Provide the (x, y) coordinate of the cell's center where the given text is located.  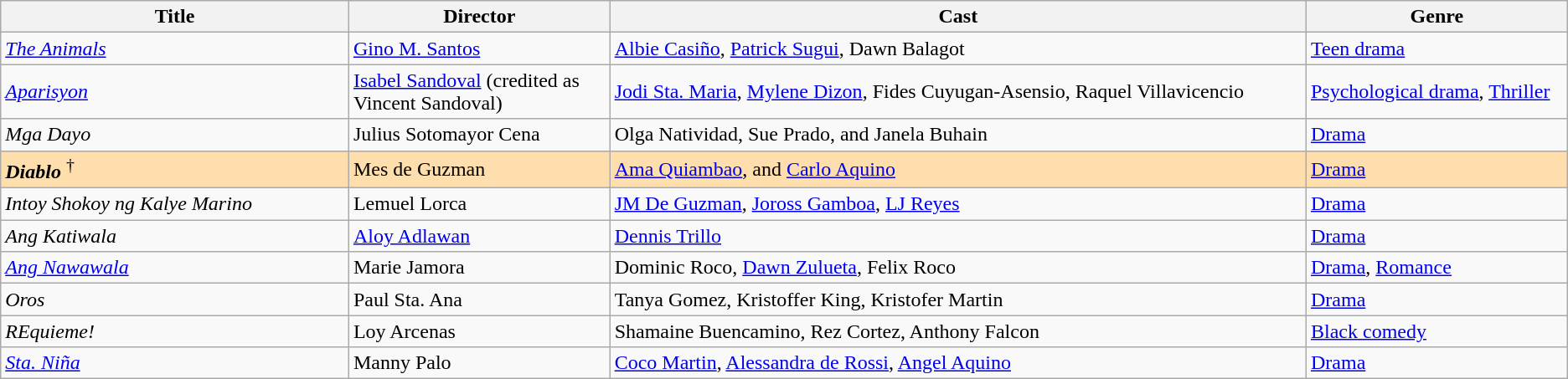
Tanya Gomez, Kristoffer King, Kristofer Martin (958, 300)
Genre (1436, 17)
Dennis Trillo (958, 236)
Psychological drama, Thriller (1436, 92)
Lemuel Lorca (479, 204)
Ama Quiambao, and Carlo Aquino (958, 169)
Jodi Sta. Maria, Mylene Dizon, Fides Cuyugan-Asensio, Raquel Villavicencio (958, 92)
Sta. Niña (175, 363)
REquieme! (175, 331)
The Animals (175, 49)
JM De Guzman, Joross Gamboa, LJ Reyes (958, 204)
Olga Natividad, Sue Prado, and Janela Buhain (958, 135)
Diablo † (175, 169)
Intoy Shokoy ng Kalye Marino (175, 204)
Isabel Sandoval (credited as Vincent Sandoval) (479, 92)
Albie Casiño, Patrick Sugui, Dawn Balagot (958, 49)
Drama, Romance (1436, 268)
Ang Nawawala (175, 268)
Marie Jamora (479, 268)
Director (479, 17)
Mes de Guzman (479, 169)
Gino M. Santos (479, 49)
Teen drama (1436, 49)
Cast (958, 17)
Title (175, 17)
Julius Sotomayor Cena (479, 135)
Loy Arcenas (479, 331)
Aparisyon (175, 92)
Coco Martin, Alessandra de Rossi, Angel Aquino (958, 363)
Shamaine Buencamino, Rez Cortez, Anthony Falcon (958, 331)
Aloy Adlawan (479, 236)
Dominic Roco, Dawn Zulueta, Felix Roco (958, 268)
Paul Sta. Ana (479, 300)
Ang Katiwala (175, 236)
Mga Dayo (175, 135)
Manny Palo (479, 363)
Black comedy (1436, 331)
Oros (175, 300)
